Scan for the cell matching the given text and deliver its (x, y) coordinate at center. 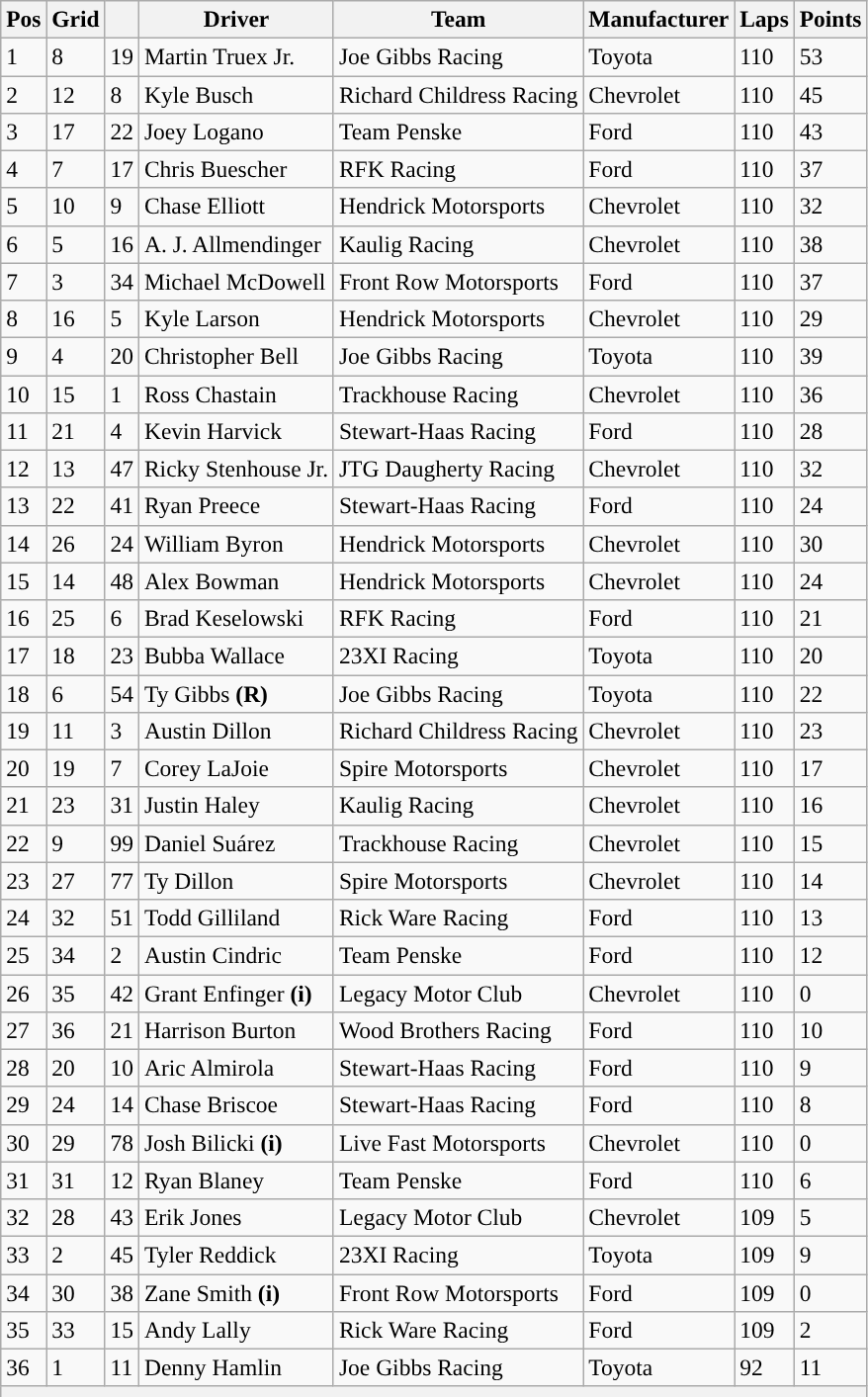
Michael McDowell (235, 282)
Team (458, 19)
51 (122, 917)
Josh Bilicki (i) (235, 1143)
Grid (75, 19)
41 (122, 506)
Chase Elliott (235, 207)
Wood Brothers Racing (458, 1030)
Aric Almirola (235, 1068)
JTG Daugherty Racing (458, 469)
78 (122, 1143)
99 (122, 843)
Zane Smith (i) (235, 1292)
39 (830, 356)
Live Fast Motorsports (458, 1143)
Todd Gilliland (235, 917)
Laps (765, 19)
Andy Lally (235, 1330)
Martin Truex Jr. (235, 56)
47 (122, 469)
Points (830, 19)
Christopher Bell (235, 356)
54 (122, 693)
Justin Haley (235, 806)
A. J. Allmendinger (235, 244)
92 (765, 1367)
Joey Logano (235, 131)
Ty Dillon (235, 881)
48 (122, 581)
Tyler Reddick (235, 1255)
Kevin Harvick (235, 431)
42 (122, 993)
Erik Jones (235, 1217)
Chris Buescher (235, 169)
Austin Dillon (235, 731)
Brad Keselowski (235, 618)
Ross Chastain (235, 393)
Kyle Larson (235, 318)
Manufacturer (658, 19)
Daniel Suárez (235, 843)
Austin Cindric (235, 955)
53 (830, 56)
William Byron (235, 544)
Corey LaJoie (235, 768)
Ricky Stenhouse Jr. (235, 469)
Harrison Burton (235, 1030)
Denny Hamlin (235, 1367)
Alex Bowman (235, 581)
Ryan Preece (235, 506)
Ryan Blaney (235, 1180)
Bubba Wallace (235, 655)
Kyle Busch (235, 94)
Chase Briscoe (235, 1105)
77 (122, 881)
Ty Gibbs (R) (235, 693)
Pos (24, 19)
Grant Enfinger (i) (235, 993)
Driver (235, 19)
